Determine the (X, Y) coordinate at the center of the cell enclosing the given text.  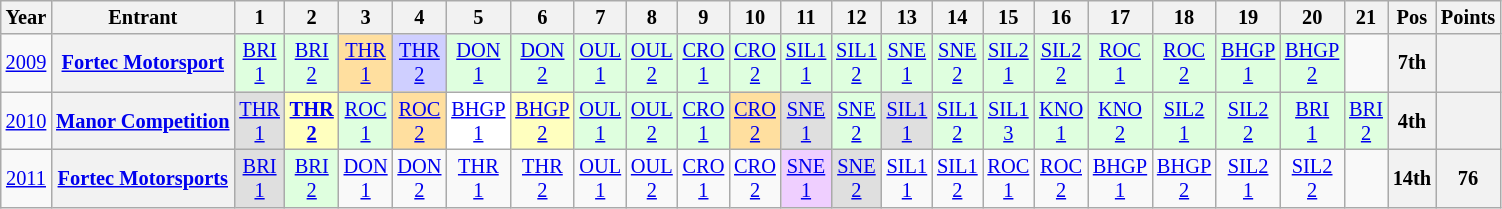
6 (542, 17)
4 (419, 17)
KNO2 (1120, 121)
Manor Competition (142, 121)
2 (312, 17)
9 (704, 17)
Fortec Motorsports (142, 178)
76 (1468, 178)
20 (1312, 17)
4th (1412, 121)
5 (478, 17)
19 (1248, 17)
1 (259, 17)
11 (806, 17)
Pos (1412, 17)
17 (1120, 17)
2010 (26, 121)
21 (1366, 17)
15 (1009, 17)
Fortec Motorsport (142, 63)
7 (600, 17)
18 (1184, 17)
KNO1 (1061, 121)
Year (26, 17)
2009 (26, 63)
Points (1468, 17)
2011 (26, 178)
12 (856, 17)
7th (1412, 63)
Entrant (142, 17)
14 (957, 17)
13 (907, 17)
8 (652, 17)
3 (366, 17)
SIL13 (1009, 121)
16 (1061, 17)
14th (1412, 178)
10 (755, 17)
